Search for the cell housing the specified text and yield its [x, y] center coordinate. 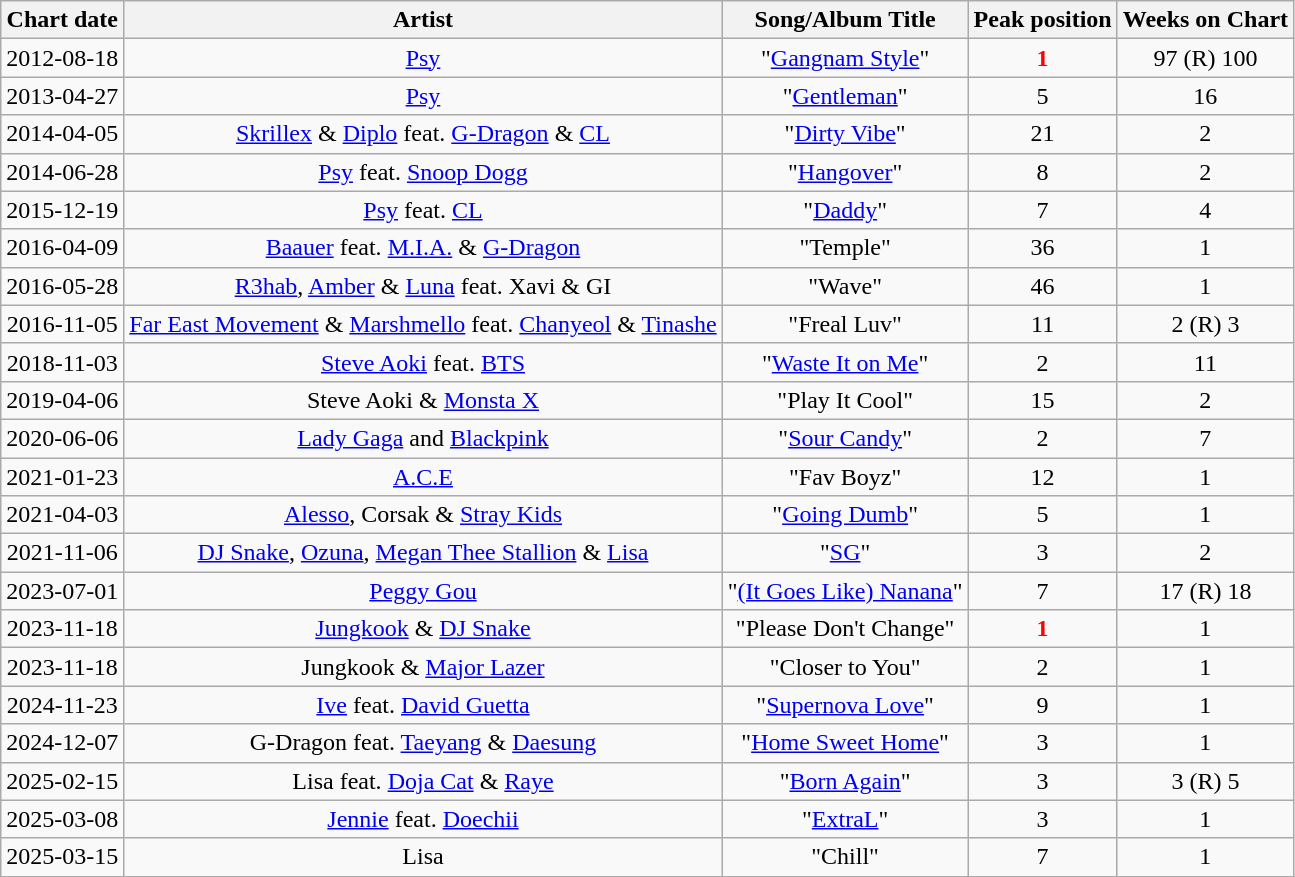
15 [1042, 400]
12 [1042, 477]
"Born Again" [845, 781]
"Gentleman" [845, 96]
Steve Aoki & Monsta X [423, 400]
Lisa feat. Doja Cat & Raye [423, 781]
Peak position [1042, 20]
"Please Don't Change" [845, 629]
Psy feat. CL [423, 210]
Skrillex & Diplo feat. G-Dragon & CL [423, 134]
2021-11-06 [62, 553]
Lisa [423, 857]
Far East Movement & Marshmello feat. Chanyeol & Tinashe [423, 324]
Baauer feat. M.I.A. & G-Dragon [423, 248]
Lady Gaga and Blackpink [423, 438]
"Hangover" [845, 172]
"Gangnam Style" [845, 58]
"ExtraL" [845, 819]
Psy feat. Snoop Dogg [423, 172]
Artist [423, 20]
2014-06-28 [62, 172]
"Home Sweet Home" [845, 743]
2019-04-06 [62, 400]
Jungkook & DJ Snake [423, 629]
2021-01-23 [62, 477]
A.C.E [423, 477]
2025-03-15 [62, 857]
"Temple" [845, 248]
2021-04-03 [62, 515]
G-Dragon feat. Taeyang & Daesung [423, 743]
8 [1042, 172]
"Going Dumb" [845, 515]
2025-02-15 [62, 781]
2024-11-23 [62, 705]
2016-04-09 [62, 248]
"Wave" [845, 286]
2014-04-05 [62, 134]
21 [1042, 134]
Jungkook & Major Lazer [423, 667]
46 [1042, 286]
36 [1042, 248]
Ive feat. David Guetta [423, 705]
2013-04-27 [62, 96]
9 [1042, 705]
"Play It Cool" [845, 400]
2025-03-08 [62, 819]
2012-08-18 [62, 58]
4 [1205, 210]
Peggy Gou [423, 591]
2016-11-05 [62, 324]
Weeks on Chart [1205, 20]
Song/Album Title [845, 20]
DJ Snake, Ozuna, Megan Thee Stallion & Lisa [423, 553]
"Sour Candy" [845, 438]
"Closer to You" [845, 667]
"Chill" [845, 857]
"Daddy" [845, 210]
97 (R) 100 [1205, 58]
Jennie feat. Doechii [423, 819]
2023-07-01 [62, 591]
17 (R) 18 [1205, 591]
"Dirty Vibe" [845, 134]
16 [1205, 96]
"SG" [845, 553]
"Supernova Love" [845, 705]
Alesso, Corsak & Stray Kids [423, 515]
2024-12-07 [62, 743]
2015-12-19 [62, 210]
"Fav Boyz" [845, 477]
"(It Goes Like) Nanana" [845, 591]
2020-06-06 [62, 438]
Steve Aoki feat. BTS [423, 362]
Chart date [62, 20]
3 (R) 5 [1205, 781]
"Freal Luv" [845, 324]
2018-11-03 [62, 362]
2016-05-28 [62, 286]
"Waste It on Me" [845, 362]
2 (R) 3 [1205, 324]
R3hab, Amber & Luna feat. Xavi & GI [423, 286]
